Locate the cell with the specified text and output its (x, y) center coordinate. 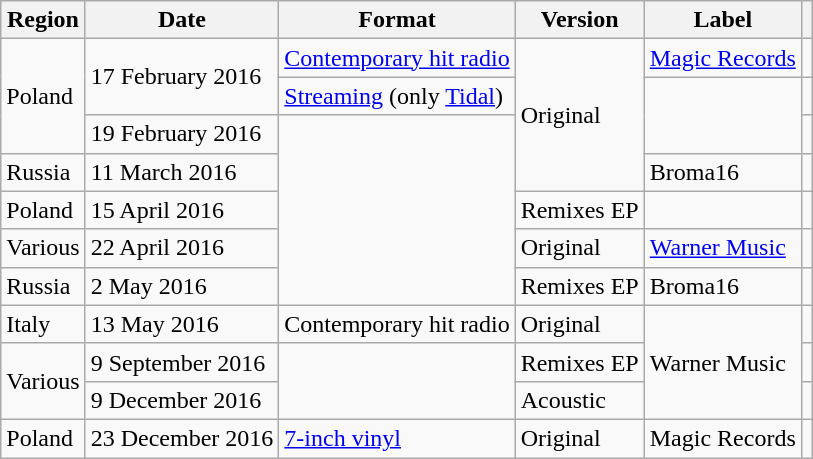
13 May 2016 (182, 324)
11 March 2016 (182, 172)
9 December 2016 (182, 400)
2 May 2016 (182, 286)
23 December 2016 (182, 438)
Date (182, 20)
Format (397, 20)
17 February 2016 (182, 77)
7-inch vinyl (397, 438)
Acoustic (580, 400)
Label (722, 20)
Italy (43, 324)
22 April 2016 (182, 248)
Version (580, 20)
9 September 2016 (182, 362)
19 February 2016 (182, 134)
15 April 2016 (182, 210)
Region (43, 20)
Streaming (only Tidal) (397, 96)
